Scan for the cell matching the given text and deliver its (x, y) coordinate at center. 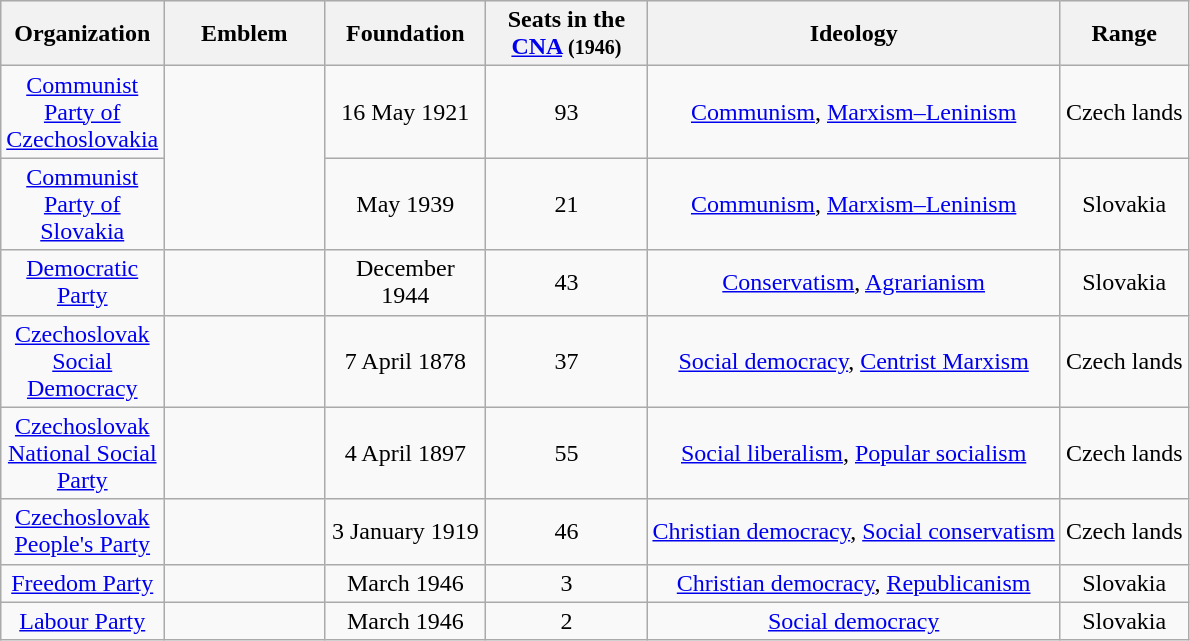
16 May 1921 (406, 112)
Seats in the CNA (1946) (566, 34)
Communist Party of Czechoslovakia (82, 112)
May 1939 (406, 204)
Conservatism, Agrarianism (854, 282)
Czechoslovak National Social Party (82, 453)
Ideology (854, 34)
7 April 1878 (406, 361)
2 (566, 621)
37 (566, 361)
Christian democracy, Republicanism (854, 583)
Social democracy (854, 621)
46 (566, 532)
3 January 1919 (406, 532)
Labour Party (82, 621)
Czechoslovak People's Party (82, 532)
Social democracy, Centrist Marxism (854, 361)
43 (566, 282)
Communist Party of Slovakia (82, 204)
December 1944 (406, 282)
Democratic Party (82, 282)
Christian democracy, Social conservatism (854, 532)
Freedom Party (82, 583)
55 (566, 453)
Organization (82, 34)
Range (1124, 34)
Foundation (406, 34)
Social liberalism, Popular socialism (854, 453)
21 (566, 204)
Czechoslovak Social Democracy (82, 361)
Emblem (244, 34)
3 (566, 583)
93 (566, 112)
4 April 1897 (406, 453)
